Determine the (x, y) coordinate at the center of the cell enclosing the given text.  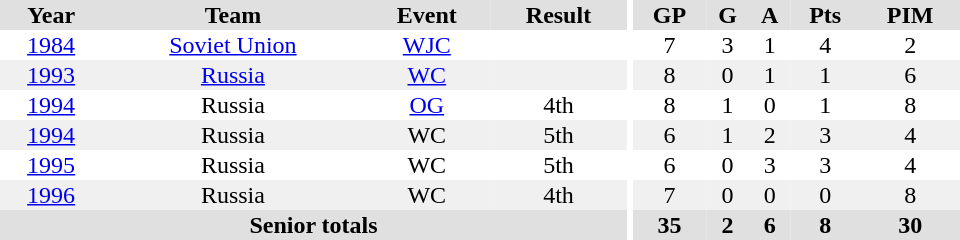
Team (232, 15)
1984 (51, 45)
A (770, 15)
1996 (51, 195)
WJC (427, 45)
G (728, 15)
PIM (910, 15)
Year (51, 15)
30 (910, 225)
Result (558, 15)
1995 (51, 165)
1993 (51, 75)
Soviet Union (232, 45)
Senior totals (314, 225)
GP (670, 15)
Pts (825, 15)
OG (427, 105)
35 (670, 225)
Event (427, 15)
